Scan for the cell matching the given text and deliver its (X, Y) coordinate at center. 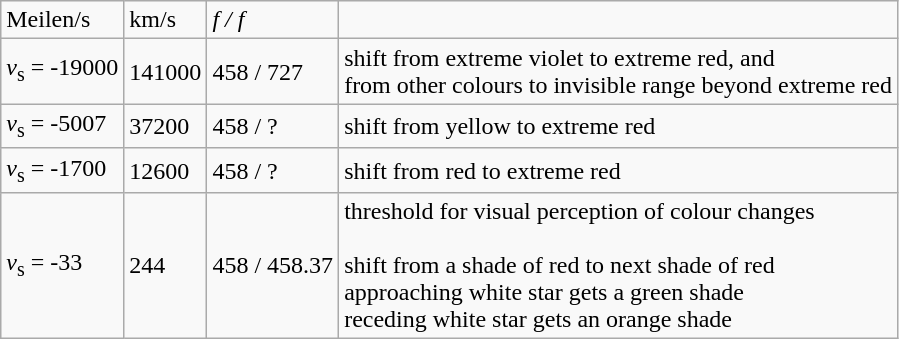
shift from red to extreme red (618, 170)
km/s (166, 20)
vs = -5007 (62, 126)
37200 (166, 126)
458 / 458.37 (273, 266)
458 / 727 (273, 72)
244 (166, 266)
vs = -33 (62, 266)
vs = -19000 (62, 72)
shift from extreme violet to extreme red, and from other colours to invisible range beyond extreme red (618, 72)
12600 (166, 170)
shift from yellow to extreme red (618, 126)
141000 (166, 72)
f / f (273, 20)
Meilen/s (62, 20)
vs = -1700 (62, 170)
